Return the [X, Y] coordinate for the center point of the cell that contains the specified text.  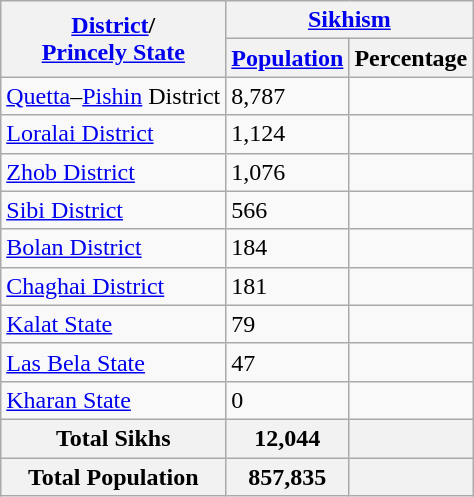
Bolan District [114, 248]
District/Princely State [114, 39]
Loralai District [114, 134]
79 [288, 324]
47 [288, 362]
Kharan State [114, 400]
Sibi District [114, 210]
12,044 [288, 438]
Las Bela State [114, 362]
Percentage [411, 58]
566 [288, 210]
0 [288, 400]
181 [288, 286]
Total Sikhs [114, 438]
1,124 [288, 134]
Total Population [114, 477]
1,076 [288, 172]
857,835 [288, 477]
Zhob District [114, 172]
Population [288, 58]
Kalat State [114, 324]
Quetta–Pishin District [114, 96]
184 [288, 248]
Chaghai District [114, 286]
Sikhism [350, 20]
8,787 [288, 96]
